Return [x, y] of the center of cell containing provided text 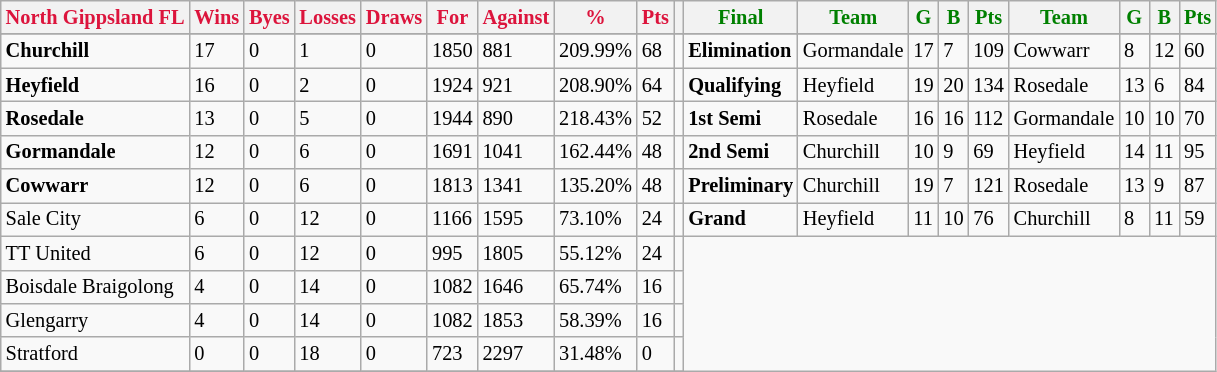
Boisdale Braigolong [96, 287]
Qualifying [740, 85]
73.10% [596, 219]
1166 [452, 219]
218.43% [596, 118]
64 [656, 85]
60 [1198, 51]
Draws [394, 17]
55.12% [596, 253]
% [596, 17]
Grand [740, 219]
1813 [452, 186]
109 [988, 51]
58.39% [596, 320]
52 [656, 118]
1041 [516, 152]
2 [328, 85]
1924 [452, 85]
1853 [516, 320]
59 [1198, 219]
Elimination [740, 51]
890 [516, 118]
Glengarry [96, 320]
Losses [328, 17]
For [452, 17]
Sale City [96, 219]
1691 [452, 152]
68 [656, 51]
1944 [452, 118]
84 [1198, 85]
2297 [516, 354]
70 [1198, 118]
723 [452, 354]
209.99% [596, 51]
2nd Semi [740, 152]
5 [328, 118]
208.90% [596, 85]
31.48% [596, 354]
76 [988, 219]
1595 [516, 219]
1 [328, 51]
881 [516, 51]
20 [953, 85]
1st Semi [740, 118]
1341 [516, 186]
Preliminary [740, 186]
Wins [216, 17]
TT United [96, 253]
Byes [269, 17]
162.44% [596, 152]
1805 [516, 253]
134 [988, 85]
135.20% [596, 186]
Final [740, 17]
87 [1198, 186]
65.74% [596, 287]
1646 [516, 287]
995 [452, 253]
18 [328, 354]
1850 [452, 51]
Stratford [96, 354]
921 [516, 85]
Against [516, 17]
112 [988, 118]
69 [988, 152]
95 [1198, 152]
North Gippsland FL [96, 17]
121 [988, 186]
